Determine the (x, y) coordinate at the center of the cell enclosing the given text.  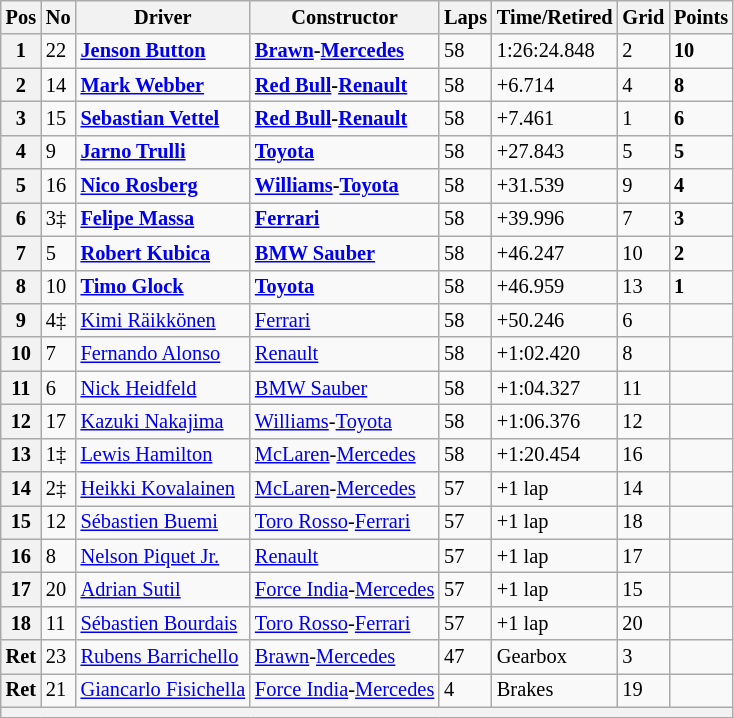
22 (58, 51)
21 (58, 690)
Constructor (344, 17)
+50.246 (555, 320)
Nelson Piquet Jr. (163, 556)
Nick Heidfeld (163, 388)
19 (643, 690)
Rubens Barrichello (163, 657)
Kimi Räikkönen (163, 320)
23 (58, 657)
Timo Glock (163, 287)
Jenson Button (163, 51)
2‡ (58, 489)
3‡ (58, 219)
Sébastien Bourdais (163, 623)
Nico Rosberg (163, 186)
1‡ (58, 455)
Felipe Massa (163, 219)
47 (466, 657)
+1:02.420 (555, 354)
Grid (643, 17)
Lewis Hamilton (163, 455)
+1:20.454 (555, 455)
+27.843 (555, 152)
No (58, 17)
+46.959 (555, 287)
Mark Webber (163, 85)
+31.539 (555, 186)
Points (701, 17)
Giancarlo Fisichella (163, 690)
Fernando Alonso (163, 354)
+6.714 (555, 85)
Laps (466, 17)
Heikki Kovalainen (163, 489)
Time/Retired (555, 17)
Pos (21, 17)
+1:06.376 (555, 421)
Gearbox (555, 657)
1:26:24.848 (555, 51)
Kazuki Nakajima (163, 421)
+7.461 (555, 118)
Sébastien Buemi (163, 522)
Adrian Sutil (163, 589)
Sebastian Vettel (163, 118)
Driver (163, 17)
+1:04.327 (555, 388)
Brakes (555, 690)
4‡ (58, 320)
+46.247 (555, 253)
Jarno Trulli (163, 152)
Robert Kubica (163, 253)
+39.996 (555, 219)
